Extract the (X, Y) coordinate from the center of the cell holding the provided text.  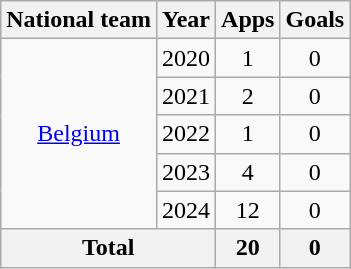
2020 (186, 58)
2022 (186, 134)
2024 (186, 210)
National team (79, 20)
Year (186, 20)
2 (248, 96)
2021 (186, 96)
12 (248, 210)
20 (248, 248)
Goals (315, 20)
2023 (186, 172)
Belgium (79, 134)
4 (248, 172)
Total (108, 248)
Apps (248, 20)
